For the text-containing cell, return its midpoint in (X, Y) coordinate format. 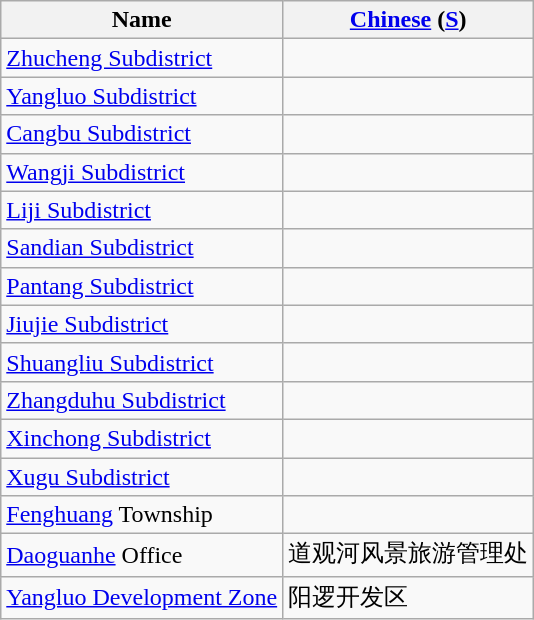
Liji Subdistrict (142, 210)
Yangluo Subdistrict (142, 96)
Xugu Subdistrict (142, 477)
阳逻开发区 (408, 598)
Wangji Subdistrict (142, 172)
Yangluo Development Zone (142, 598)
Jiujie Subdistrict (142, 324)
道观河风景旅游管理处 (408, 556)
Fenghuang Township (142, 515)
Xinchong Subdistrict (142, 438)
Pantang Subdistrict (142, 286)
Cangbu Subdistrict (142, 134)
Daoguanhe Office (142, 556)
Chinese (S) (408, 20)
Shuangliu Subdistrict (142, 362)
Name (142, 20)
Sandian Subdistrict (142, 248)
Zhucheng Subdistrict (142, 58)
Zhangduhu Subdistrict (142, 400)
